Search for the cell housing the specified text and yield its [X, Y] center coordinate. 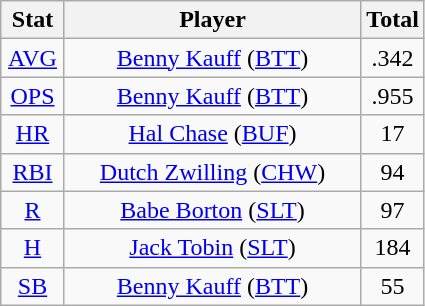
Stat [33, 20]
HR [33, 134]
97 [393, 210]
184 [393, 248]
Babe Borton (SLT) [212, 210]
OPS [33, 96]
RBI [33, 172]
Jack Tobin (SLT) [212, 248]
Dutch Zwilling (CHW) [212, 172]
SB [33, 286]
Total [393, 20]
H [33, 248]
94 [393, 172]
.342 [393, 58]
55 [393, 286]
Player [212, 20]
R [33, 210]
17 [393, 134]
Hal Chase (BUF) [212, 134]
.955 [393, 96]
AVG [33, 58]
